Capture the cell that displays the provided text and extract its [X, Y] central coordinate. 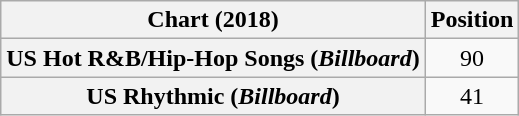
Chart (2018) [213, 20]
41 [472, 96]
US Hot R&B/Hip-Hop Songs (Billboard) [213, 58]
US Rhythmic (Billboard) [213, 96]
90 [472, 58]
Position [472, 20]
